Search for the cell housing the specified text and yield its [x, y] center coordinate. 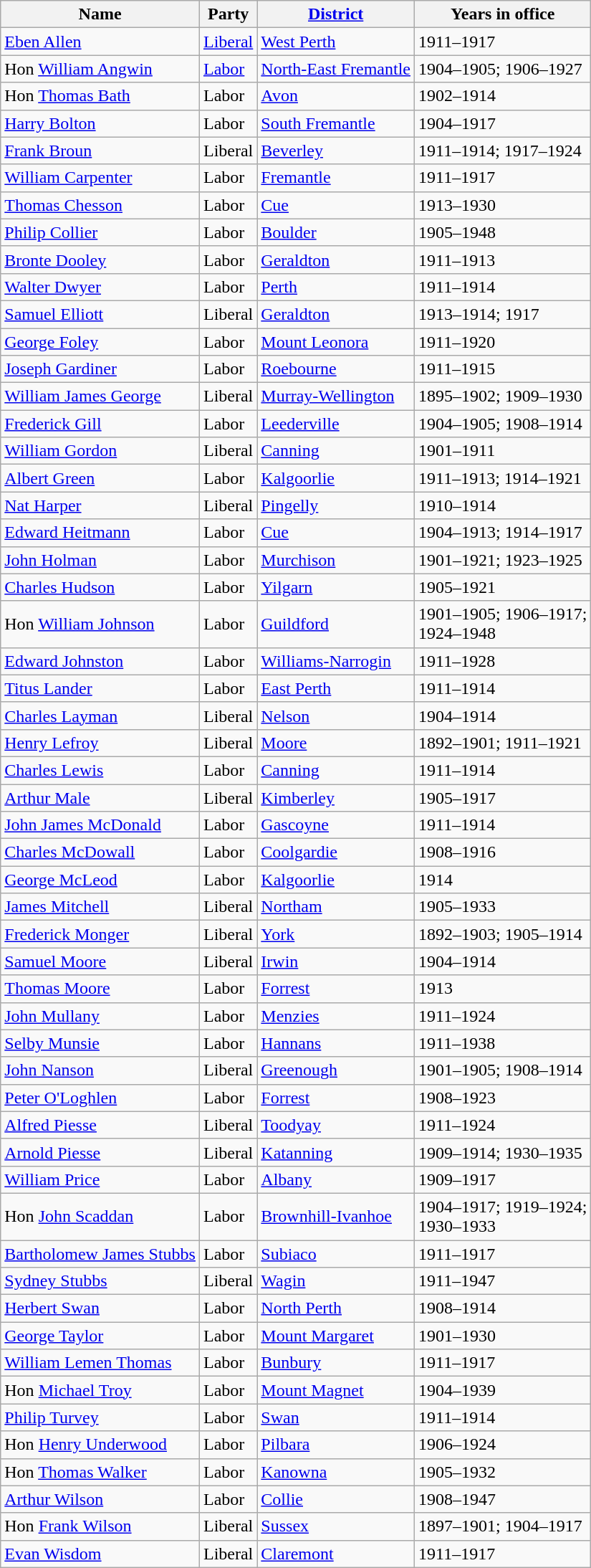
Samuel Moore [100, 961]
East Perth [336, 688]
Henry Lefroy [100, 743]
1906–1924 [503, 1445]
George McLeod [100, 880]
Titus Lander [100, 688]
Perth [336, 287]
1904–1939 [503, 1390]
Moore [336, 743]
John Mullany [100, 1016]
1905–1948 [503, 232]
Sydney Stubbs [100, 1281]
William Carpenter [100, 178]
Philip Turvey [100, 1417]
1911–1913; 1914–1921 [503, 478]
Sussex [336, 1526]
1902–1914 [503, 96]
1908–1947 [503, 1499]
William Price [100, 1179]
Bunbury [336, 1363]
1913–1914; 1917 [503, 314]
Pilbara [336, 1445]
Hon Thomas Bath [100, 96]
Kanowna [336, 1472]
Roebourne [336, 369]
Collie [336, 1499]
1901–1905; 1906–1917;1924–1948 [503, 624]
Herbert Swan [100, 1308]
1908–1916 [503, 852]
Selby Munsie [100, 1043]
1892–1901; 1911–1921 [503, 743]
1901–1905; 1908–1914 [503, 1070]
1892–1903; 1905–1914 [503, 934]
Edward Johnston [100, 661]
Nelson [336, 716]
Irwin [336, 961]
Arnold Piesse [100, 1152]
Peter O'Loghlen [100, 1098]
Murchison [336, 560]
1911–1928 [503, 661]
Menzies [336, 1016]
Name [100, 14]
Walter Dwyer [100, 287]
1910–1914 [503, 505]
Katanning [336, 1152]
Eben Allen [100, 42]
Frederick Monger [100, 934]
1911–1938 [503, 1043]
1904–1905; 1908–1914 [503, 424]
Years in office [503, 14]
Williams-Narrogin [336, 661]
Philip Collier [100, 232]
Leederville [336, 424]
1911–1920 [503, 342]
Bronte Dooley [100, 260]
John Nanson [100, 1070]
William James George [100, 396]
District [336, 14]
Hon Frank Wilson [100, 1526]
Nat Harper [100, 505]
Frank Broun [100, 151]
Edward Heitmann [100, 533]
Hon Henry Underwood [100, 1445]
York [336, 934]
North Perth [336, 1308]
Toodyay [336, 1125]
Kimberley [336, 798]
1911–1915 [503, 369]
John James McDonald [100, 825]
Charles Layman [100, 716]
Thomas Moore [100, 989]
West Perth [336, 42]
Hannans [336, 1043]
Murray-Wellington [336, 396]
1911–1913 [503, 260]
1905–1921 [503, 587]
James Mitchell [100, 907]
Arthur Wilson [100, 1499]
Charles Lewis [100, 770]
Hon John Scaddan [100, 1216]
1913–1930 [503, 205]
Beverley [336, 151]
Fremantle [336, 178]
1895–1902; 1909–1930 [503, 396]
1901–1911 [503, 451]
Claremont [336, 1554]
Greenough [336, 1070]
1904–1917; 1919–1924;1930–1933 [503, 1216]
Frederick Gill [100, 424]
Avon [336, 96]
North-East Fremantle [336, 69]
Hon William Angwin [100, 69]
1904–1913; 1914–1917 [503, 533]
1905–1932 [503, 1472]
Charles Hudson [100, 587]
1908–1923 [503, 1098]
1897–1901; 1904–1917 [503, 1526]
Boulder [336, 232]
Mount Magnet [336, 1390]
Hon Thomas Walker [100, 1472]
1901–1930 [503, 1336]
Northam [336, 907]
Wagin [336, 1281]
South Fremantle [336, 123]
John Holman [100, 560]
1908–1914 [503, 1308]
1909–1917 [503, 1179]
Joseph Gardiner [100, 369]
Harry Bolton [100, 123]
William Lemen Thomas [100, 1363]
Subiaco [336, 1254]
1914 [503, 880]
Mount Leonora [336, 342]
William Gordon [100, 451]
1909–1914; 1930–1935 [503, 1152]
Swan [336, 1417]
Gascoyne [336, 825]
1905–1917 [503, 798]
Bartholomew James Stubbs [100, 1254]
1913 [503, 989]
Party [228, 14]
George Foley [100, 342]
Samuel Elliott [100, 314]
Pingelly [336, 505]
George Taylor [100, 1336]
Albert Green [100, 478]
Albany [336, 1179]
Yilgarn [336, 587]
Thomas Chesson [100, 205]
1901–1921; 1923–1925 [503, 560]
Coolgardie [336, 852]
Mount Margaret [336, 1336]
1904–1917 [503, 123]
Hon Michael Troy [100, 1390]
1911–1914; 1917–1924 [503, 151]
Hon William Johnson [100, 624]
1905–1933 [503, 907]
Charles McDowall [100, 852]
Brownhill-Ivanhoe [336, 1216]
Evan Wisdom [100, 1554]
Guildford [336, 624]
Alfred Piesse [100, 1125]
Arthur Male [100, 798]
1911–1947 [503, 1281]
1904–1905; 1906–1927 [503, 69]
